Return [X, Y] of the center of cell containing provided text 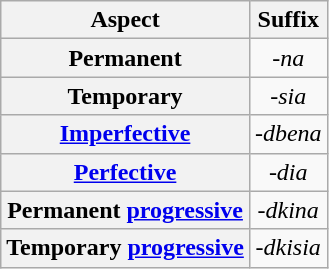
-sia [288, 96]
Permanent [126, 58]
Temporary [126, 96]
-dia [288, 172]
-dbena [288, 134]
-dkina [288, 210]
Temporary progressive [126, 248]
Aspect [126, 20]
Suffix [288, 20]
Imperfective [126, 134]
-na [288, 58]
Permanent progressive [126, 210]
-dkisia [288, 248]
Perfective [126, 172]
